Extract the [x, y] coordinate from the center of the cell holding the provided text.  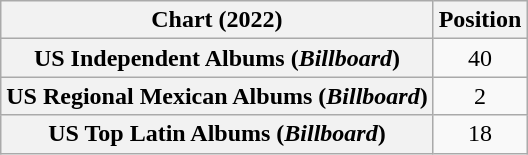
40 [480, 58]
18 [480, 134]
US Top Latin Albums (Billboard) [217, 134]
US Independent Albums (Billboard) [217, 58]
Position [480, 20]
2 [480, 96]
Chart (2022) [217, 20]
US Regional Mexican Albums (Billboard) [217, 96]
